Detect which cell encompasses the target text, then output its (X, Y) center coordinate. 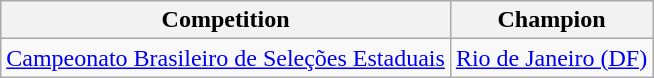
Champion (551, 20)
Campeonato Brasileiro de Seleções Estaduais (226, 58)
Competition (226, 20)
Rio de Janeiro (DF) (551, 58)
